Detect which cell encompasses the target text, then output its [X, Y] center coordinate. 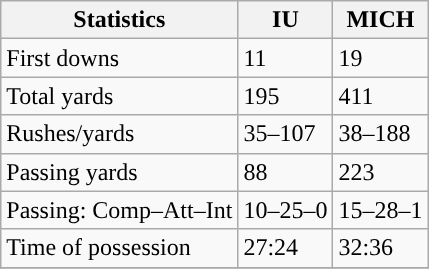
195 [286, 96]
MICH [380, 20]
Total yards [120, 96]
32:36 [380, 248]
15–28–1 [380, 210]
First downs [120, 58]
38–188 [380, 134]
19 [380, 58]
10–25–0 [286, 210]
IU [286, 20]
35–107 [286, 134]
Time of possession [120, 248]
Rushes/yards [120, 134]
223 [380, 172]
27:24 [286, 248]
88 [286, 172]
Passing yards [120, 172]
411 [380, 96]
Passing: Comp–Att–Int [120, 210]
11 [286, 58]
Statistics [120, 20]
